From the cell containing the given text, extract its center point as [x, y] coordinate. 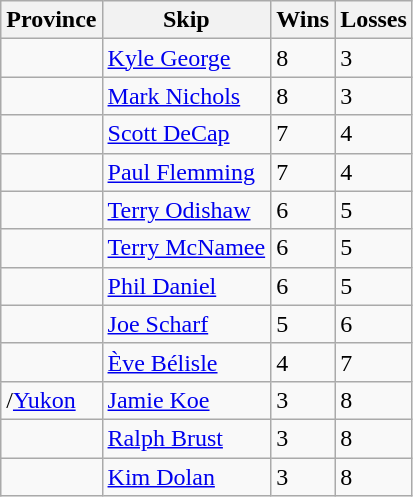
Kyle George [186, 58]
Paul Flemming [186, 172]
Terry Odishaw [186, 210]
Wins [303, 20]
Province [52, 20]
Phil Daniel [186, 286]
Scott DeCap [186, 134]
/Yukon [52, 400]
Joe Scharf [186, 324]
Terry McNamee [186, 248]
Ève Bélisle [186, 362]
Ralph Brust [186, 438]
Kim Dolan [186, 477]
Losses [374, 20]
Skip [186, 20]
Mark Nichols [186, 96]
Jamie Koe [186, 400]
